From the cell containing the given text, extract its center point as [X, Y] coordinate. 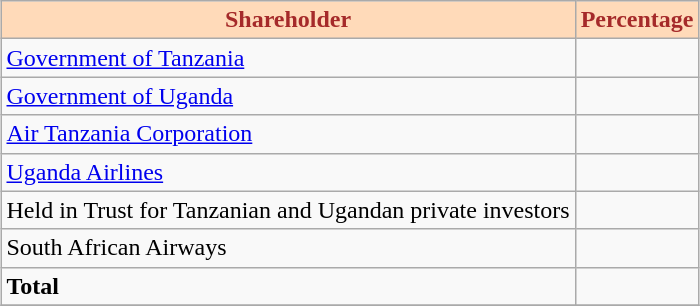
Uganda Airlines [288, 172]
Shareholder [288, 20]
Percentage [637, 20]
Total [288, 286]
South African Airways [288, 248]
Air Tanzania Corporation [288, 134]
Held in Trust for Tanzanian and Ugandan private investors [288, 210]
Government of Uganda [288, 96]
Government of Tanzania [288, 58]
